Find where the given text appears and provide that cell's center as (x, y) coordinate. 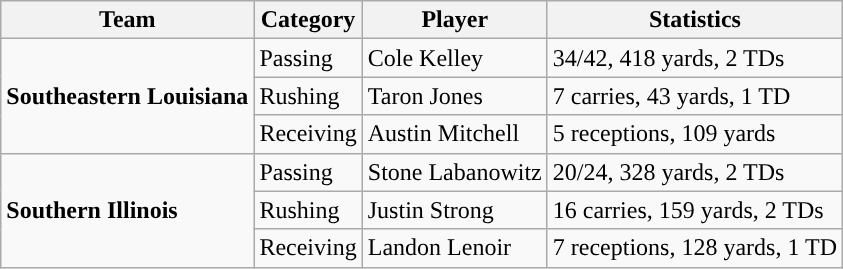
Category (308, 20)
7 receptions, 128 yards, 1 TD (694, 248)
Stone Labanowitz (454, 172)
Landon Lenoir (454, 248)
Player (454, 20)
Taron Jones (454, 96)
Austin Mitchell (454, 134)
Statistics (694, 20)
34/42, 418 yards, 2 TDs (694, 58)
20/24, 328 yards, 2 TDs (694, 172)
16 carries, 159 yards, 2 TDs (694, 210)
Southern Illinois (128, 210)
Cole Kelley (454, 58)
5 receptions, 109 yards (694, 134)
7 carries, 43 yards, 1 TD (694, 96)
Team (128, 20)
Justin Strong (454, 210)
Southeastern Louisiana (128, 96)
